Find where the given text appears and provide that cell's center as (x, y) coordinate. 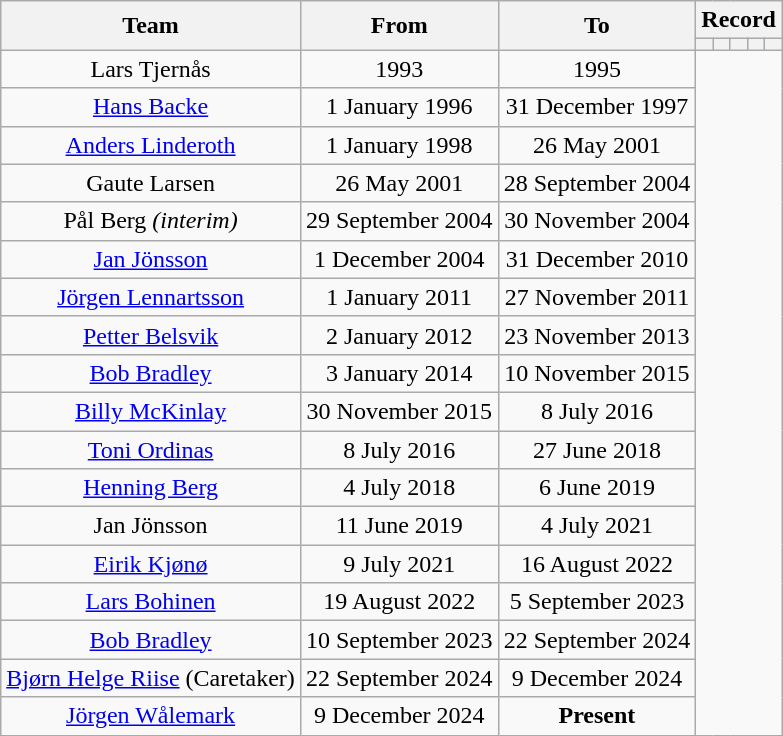
5 September 2023 (597, 602)
Bjørn Helge Riise (Caretaker) (151, 678)
4 July 2021 (597, 526)
10 November 2015 (597, 373)
1995 (597, 69)
30 November 2004 (597, 221)
9 July 2021 (399, 564)
29 September 2004 (399, 221)
To (597, 26)
Eirik Kjønø (151, 564)
Present (597, 716)
31 December 2010 (597, 259)
Anders Linderoth (151, 145)
1 January 1996 (399, 107)
23 November 2013 (597, 335)
Jörgen Lennartsson (151, 297)
3 January 2014 (399, 373)
Gaute Larsen (151, 183)
Billy McKinlay (151, 411)
Lars Bohinen (151, 602)
30 November 2015 (399, 411)
19 August 2022 (399, 602)
11 June 2019 (399, 526)
Toni Ordinas (151, 449)
2 January 2012 (399, 335)
Team (151, 26)
Lars Tjernås (151, 69)
Henning Berg (151, 488)
28 September 2004 (597, 183)
Petter Belsvik (151, 335)
1993 (399, 69)
1 December 2004 (399, 259)
Pål Berg (interim) (151, 221)
27 November 2011 (597, 297)
Jörgen Wålemark (151, 716)
1 January 2011 (399, 297)
From (399, 26)
4 July 2018 (399, 488)
Record (739, 20)
10 September 2023 (399, 640)
31 December 1997 (597, 107)
1 January 1998 (399, 145)
16 August 2022 (597, 564)
27 June 2018 (597, 449)
Hans Backe (151, 107)
6 June 2019 (597, 488)
